Output the (X, Y) coordinate of the center of the cell containing the given text.  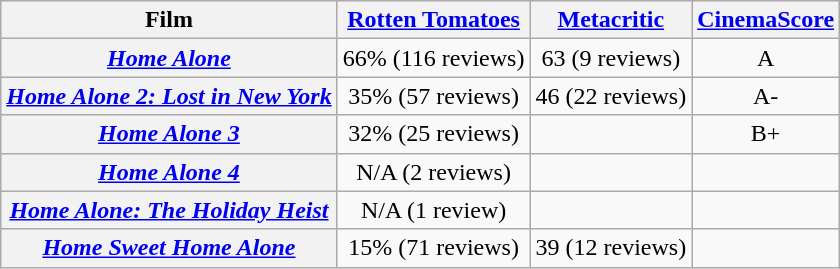
32% (25 reviews) (434, 134)
A- (766, 96)
Metacritic (611, 20)
35% (57 reviews) (434, 96)
N/A (2 reviews) (434, 172)
15% (71 reviews) (434, 248)
N/A (1 review) (434, 210)
Home Alone: The Holiday Heist (169, 210)
39 (12 reviews) (611, 248)
Home Alone 2: Lost in New York (169, 96)
63 (9 reviews) (611, 58)
B+ (766, 134)
CinemaScore (766, 20)
A (766, 58)
Home Alone 3 (169, 134)
46 (22 reviews) (611, 96)
66% (116 reviews) (434, 58)
Home Sweet Home Alone (169, 248)
Home Alone (169, 58)
Rotten Tomatoes (434, 20)
Film (169, 20)
Home Alone 4 (169, 172)
